Extract the [x, y] coordinate from the center of the cell holding the provided text.  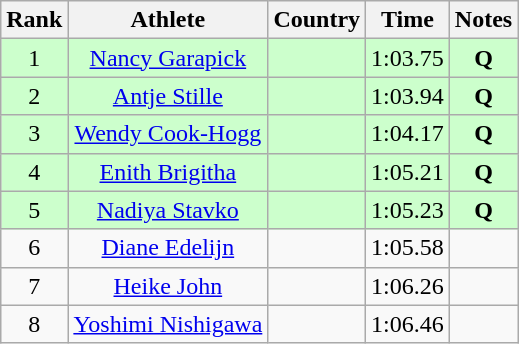
Time [408, 20]
4 [34, 172]
Wendy Cook-Hogg [168, 134]
Rank [34, 20]
1:06.26 [408, 286]
Diane Edelijn [168, 248]
1:05.58 [408, 248]
Enith Brigitha [168, 172]
7 [34, 286]
3 [34, 134]
1:03.75 [408, 58]
Heike John [168, 286]
Country [317, 20]
6 [34, 248]
1:05.23 [408, 210]
1 [34, 58]
Nancy Garapick [168, 58]
8 [34, 324]
Yoshimi Nishigawa [168, 324]
1:03.94 [408, 96]
2 [34, 96]
Notes [483, 20]
1:05.21 [408, 172]
5 [34, 210]
Athlete [168, 20]
1:06.46 [408, 324]
1:04.17 [408, 134]
Antje Stille [168, 96]
Nadiya Stavko [168, 210]
